Detect which cell encompasses the target text, then output its [x, y] center coordinate. 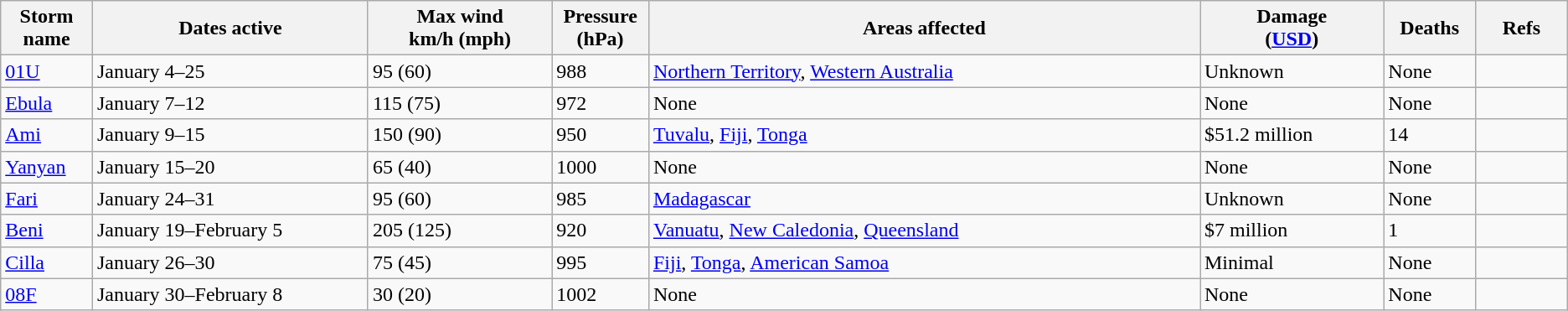
January 7–12 [230, 103]
$51.2 million [1292, 135]
150 (90) [459, 135]
205 (125) [459, 231]
Max windkm/h (mph) [459, 29]
1002 [601, 294]
Vanuatu, New Caledonia, Queensland [924, 231]
Ebula [47, 103]
January 9–15 [230, 135]
Pressure(hPa) [601, 29]
01U [47, 71]
115 (75) [459, 103]
Fari [47, 199]
14 [1430, 135]
1 [1430, 231]
08F [47, 294]
Madagascar [924, 199]
950 [601, 135]
75 (45) [459, 262]
Areas affected [924, 29]
Yanyan [47, 167]
January 24–31 [230, 199]
985 [601, 199]
Storm name [47, 29]
920 [601, 231]
Tuvalu, Fiji, Tonga [924, 135]
Damage(USD) [1292, 29]
Northern Territory, Western Australia [924, 71]
Beni [47, 231]
January 15–20 [230, 167]
January 26–30 [230, 262]
1000 [601, 167]
Ami [47, 135]
Fiji, Tonga, American Samoa [924, 262]
Refs [1521, 29]
30 (20) [459, 294]
988 [601, 71]
972 [601, 103]
995 [601, 262]
Cilla [47, 262]
Minimal [1292, 262]
$7 million [1292, 231]
January 30–February 8 [230, 294]
Dates active [230, 29]
65 (40) [459, 167]
January 4–25 [230, 71]
January 19–February 5 [230, 231]
Deaths [1430, 29]
